Locate the cell with the specified text and output its [X, Y] center coordinate. 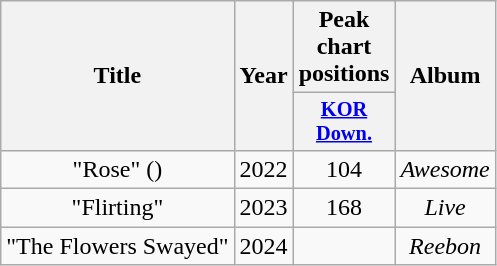
KORDown. [344, 122]
2022 [264, 169]
"Rose" () [118, 169]
Reebon [445, 246]
Title [118, 76]
168 [344, 208]
Album [445, 76]
"Flirting" [118, 208]
2023 [264, 208]
104 [344, 169]
Awesome [445, 169]
"The Flowers Swayed" [118, 246]
Live [445, 208]
Year [264, 76]
2024 [264, 246]
Peak chart positions [344, 47]
